Output the (X, Y) coordinate of the center of the cell containing the given text.  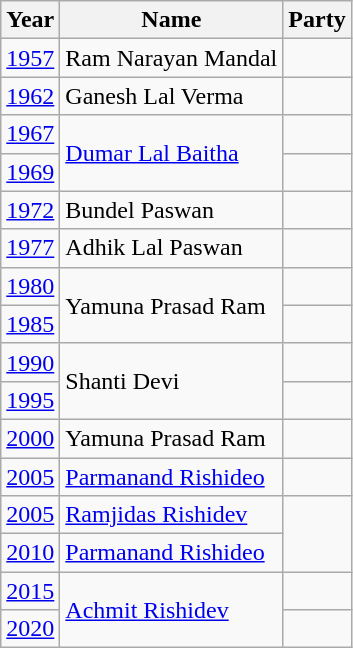
Ram Narayan Mandal (172, 58)
1969 (30, 172)
2010 (30, 553)
1967 (30, 134)
1980 (30, 286)
1995 (30, 400)
Name (172, 20)
2000 (30, 438)
1985 (30, 324)
2020 (30, 629)
Achmit Rishidev (172, 610)
1972 (30, 210)
1977 (30, 248)
1957 (30, 58)
Shanti Devi (172, 381)
Bundel Paswan (172, 210)
Dumar Lal Baitha (172, 153)
Ramjidas Rishidev (172, 515)
Year (30, 20)
1990 (30, 362)
Party (317, 20)
Ganesh Lal Verma (172, 96)
1962 (30, 96)
2015 (30, 591)
Adhik Lal Paswan (172, 248)
